Capture the cell that displays the provided text and extract its (x, y) central coordinate. 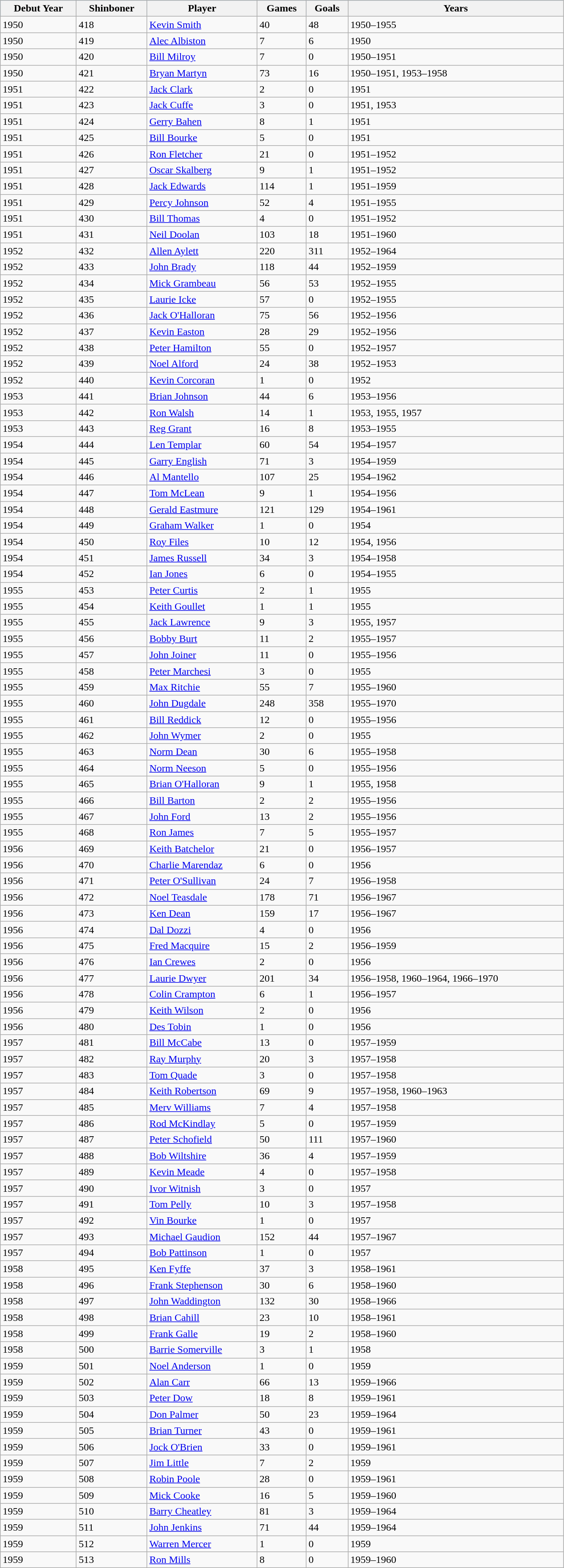
Tom McLean (202, 493)
Bill Thomas (202, 219)
507 (112, 1463)
1951–1960 (455, 235)
422 (112, 89)
483 (112, 1075)
500 (112, 1350)
114 (282, 186)
Barrie Somerville (202, 1350)
38 (327, 364)
81 (282, 1512)
1950–1951 (455, 57)
447 (112, 493)
Goals (327, 8)
Debut Year (38, 8)
220 (282, 251)
Ian Jones (202, 574)
John Brady (202, 267)
484 (112, 1091)
152 (282, 1237)
489 (112, 1172)
1951, 1953 (455, 105)
Alec Albiston (202, 41)
118 (282, 267)
14 (282, 412)
53 (327, 283)
Kevin Corcoran (202, 380)
437 (112, 332)
491 (112, 1204)
448 (112, 510)
Barry Cheatley (202, 1512)
490 (112, 1188)
1957–1958, 1960–1963 (455, 1091)
1954–1955 (455, 574)
Laurie Dwyer (202, 978)
John Jenkins (202, 1528)
103 (282, 235)
Kevin Meade (202, 1172)
419 (112, 41)
Jack Lawrence (202, 622)
Frank Stephenson (202, 1285)
432 (112, 251)
493 (112, 1237)
1950–1951, 1953–1958 (455, 73)
1952–1959 (455, 267)
Peter Marchesi (202, 671)
311 (327, 251)
Ken Dean (202, 913)
Ron Mills (202, 1560)
488 (112, 1156)
Bob Pattinson (202, 1253)
509 (112, 1495)
1959–1966 (455, 1382)
Kevin Easton (202, 332)
443 (112, 428)
19 (282, 1334)
482 (112, 1059)
460 (112, 703)
1954–1957 (455, 445)
Noel Alford (202, 364)
Max Ritchie (202, 687)
Games (282, 8)
485 (112, 1107)
1955, 1958 (455, 784)
75 (282, 315)
430 (112, 219)
455 (112, 622)
1955, 1957 (455, 622)
467 (112, 816)
1951–1959 (455, 186)
Vin Bourke (202, 1220)
495 (112, 1269)
Mick Grambeau (202, 283)
Years (455, 8)
29 (327, 332)
511 (112, 1528)
459 (112, 687)
427 (112, 170)
Oscar Skalberg (202, 170)
1953, 1955, 1957 (455, 412)
Rod McKindlay (202, 1123)
1956–1958 (455, 881)
452 (112, 574)
Gerry Bahen (202, 121)
Jack Edwards (202, 186)
Merv Williams (202, 1107)
Player (202, 8)
454 (112, 606)
Al Mantello (202, 477)
54 (327, 445)
Roy Files (202, 542)
Warren Mercer (202, 1544)
60 (282, 445)
201 (282, 978)
69 (282, 1091)
465 (112, 784)
451 (112, 558)
1954–1958 (455, 558)
107 (282, 477)
494 (112, 1253)
431 (112, 235)
Michael Gaudion (202, 1237)
469 (112, 849)
433 (112, 267)
478 (112, 994)
John Dugdale (202, 703)
1954–1959 (455, 461)
1952–1953 (455, 364)
435 (112, 299)
445 (112, 461)
Peter Dow (202, 1398)
423 (112, 105)
426 (112, 154)
428 (112, 186)
1953–1955 (455, 428)
1955–1960 (455, 687)
Gerald Eastmure (202, 510)
121 (282, 510)
Ian Crewes (202, 962)
358 (327, 703)
Garry English (202, 461)
501 (112, 1366)
111 (327, 1140)
Shinboner (112, 8)
Graham Walker (202, 526)
Ron Walsh (202, 412)
1951–1955 (455, 203)
497 (112, 1301)
479 (112, 1011)
Bill Bourke (202, 138)
Jim Little (202, 1463)
461 (112, 720)
Dal Dozzi (202, 929)
129 (327, 510)
474 (112, 929)
Mick Cooke (202, 1495)
477 (112, 978)
Reg Grant (202, 428)
468 (112, 833)
Alan Carr (202, 1382)
Peter O'Sullivan (202, 881)
421 (112, 73)
510 (112, 1512)
496 (112, 1285)
481 (112, 1043)
Jock O'Brien (202, 1447)
492 (112, 1220)
1952–1957 (455, 348)
1954–1961 (455, 510)
Bobby Burt (202, 639)
132 (282, 1301)
John Joiner (202, 655)
Bob Wiltshire (202, 1156)
Don Palmer (202, 1414)
508 (112, 1479)
466 (112, 800)
Peter Hamilton (202, 348)
Laurie Icke (202, 299)
434 (112, 283)
Percy Johnson (202, 203)
43 (282, 1430)
33 (282, 1447)
429 (112, 203)
Tom Pelly (202, 1204)
1956–1958, 1960–1964, 1966–1970 (455, 978)
476 (112, 962)
456 (112, 639)
25 (327, 477)
37 (282, 1269)
449 (112, 526)
John Wymer (202, 736)
Tom Quade (202, 1075)
1954–1956 (455, 493)
Fred Macquire (202, 946)
Peter Schofield (202, 1140)
453 (112, 590)
73 (282, 73)
418 (112, 25)
463 (112, 752)
Colin Crampton (202, 994)
424 (112, 121)
Des Tobin (202, 1027)
40 (282, 25)
450 (112, 542)
1957–1960 (455, 1140)
502 (112, 1382)
458 (112, 671)
486 (112, 1123)
Kevin Smith (202, 25)
Keith Wilson (202, 1011)
513 (112, 1560)
464 (112, 768)
66 (282, 1382)
Noel Anderson (202, 1366)
Charlie Marendaz (202, 865)
James Russell (202, 558)
Bryan Martyn (202, 73)
512 (112, 1544)
Bill Barton (202, 800)
420 (112, 57)
480 (112, 1027)
440 (112, 380)
487 (112, 1140)
1956–1959 (455, 946)
Brian O'Halloran (202, 784)
48 (327, 25)
Jack Clark (202, 89)
Ivor Witnish (202, 1188)
Bill Reddick (202, 720)
248 (282, 703)
178 (282, 897)
1954–1962 (455, 477)
36 (282, 1156)
Norm Neeson (202, 768)
57 (282, 299)
17 (327, 913)
Ron James (202, 833)
Jack Cuffe (202, 105)
1954, 1956 (455, 542)
Frank Galle (202, 1334)
Robin Poole (202, 1479)
498 (112, 1317)
20 (282, 1059)
Noel Teasdale (202, 897)
Jack O'Halloran (202, 315)
Keith Batchelor (202, 849)
Brian Johnson (202, 396)
52 (282, 203)
439 (112, 364)
504 (112, 1414)
438 (112, 348)
441 (112, 396)
John Ford (202, 816)
499 (112, 1334)
1957–1967 (455, 1237)
Norm Dean (202, 752)
Len Templar (202, 445)
505 (112, 1430)
1953–1956 (455, 396)
457 (112, 655)
Brian Cahill (202, 1317)
159 (282, 913)
471 (112, 881)
15 (282, 946)
Ken Fyffe (202, 1269)
446 (112, 477)
Ray Murphy (202, 1059)
Allen Aylett (202, 251)
475 (112, 946)
436 (112, 315)
473 (112, 913)
442 (112, 412)
Bill Milroy (202, 57)
1958–1966 (455, 1301)
503 (112, 1398)
472 (112, 897)
Keith Robertson (202, 1091)
Bill McCabe (202, 1043)
Keith Goullet (202, 606)
470 (112, 865)
Neil Doolan (202, 235)
1952–1964 (455, 251)
Peter Curtis (202, 590)
444 (112, 445)
1950–1955 (455, 25)
1955–1970 (455, 703)
Ron Fletcher (202, 154)
506 (112, 1447)
462 (112, 736)
1955–1958 (455, 752)
425 (112, 138)
John Waddington (202, 1301)
Brian Turner (202, 1430)
